Detect which cell encompasses the target text, then output its [x, y] center coordinate. 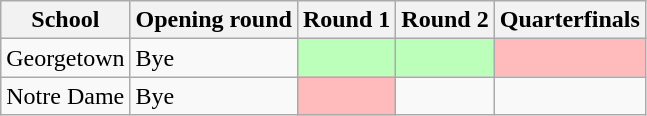
Quarterfinals [570, 20]
Round 1 [346, 20]
Opening round [214, 20]
Round 2 [445, 20]
School [66, 20]
Notre Dame [66, 96]
Georgetown [66, 58]
